Determine the [X, Y] coordinate at the center of the cell enclosing the given text.  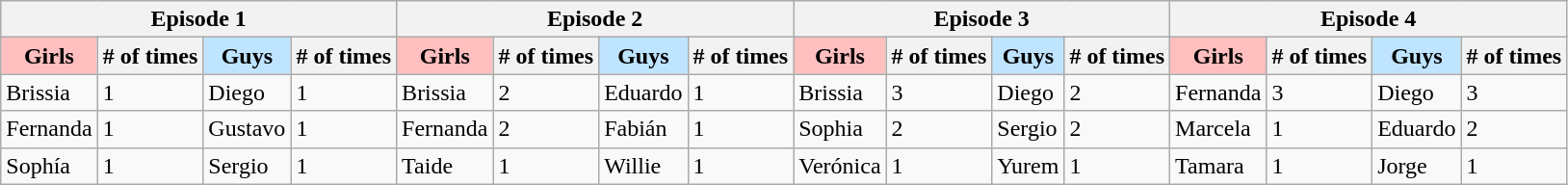
Fabián [643, 129]
Episode 2 [595, 19]
Gustavo [247, 129]
Episode 3 [982, 19]
Sophia [840, 129]
Willie [643, 166]
Sophía [49, 166]
Episode 1 [198, 19]
Taide [445, 166]
Episode 4 [1369, 19]
Jorge [1417, 166]
Yurem [1029, 166]
Verónica [840, 166]
Marcela [1218, 129]
Tamara [1218, 166]
